Output the (x, y) coordinate of the center of the cell containing the given text.  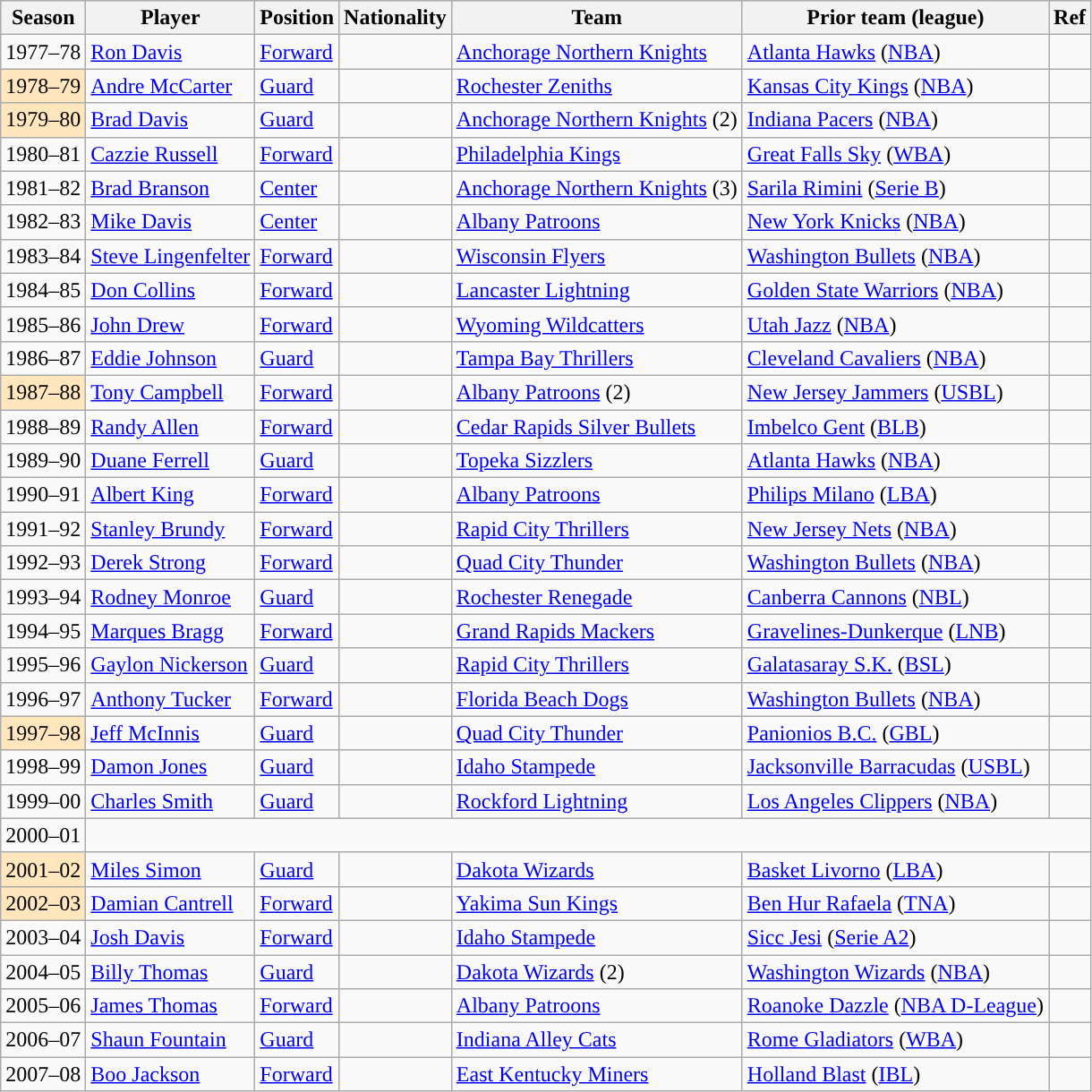
Boo Jackson (170, 1074)
2004–05 (43, 971)
New Jersey Nets (NBA) (895, 529)
Gravelines-Dunkerque (LNB) (895, 631)
Ref (1071, 18)
1997–98 (43, 733)
Season (43, 18)
Position (297, 18)
New Jersey Jammers (USBL) (895, 392)
Canberra Cannons (NBL) (895, 597)
1985–86 (43, 324)
Rome Gladiators (WBA) (895, 1040)
1999–00 (43, 801)
1987–88 (43, 392)
Cleveland Cavaliers (NBA) (895, 358)
1979–80 (43, 120)
Los Angeles Clippers (NBA) (895, 801)
Steve Lingenfelter (170, 256)
Josh Davis (170, 937)
Panionios B.C. (GBL) (895, 733)
1983–84 (43, 256)
1982–83 (43, 222)
Imbelco Gent (BLB) (895, 427)
Wyoming Wildcatters (596, 324)
Roanoke Dazzle (NBA D-League) (895, 1006)
Damon Jones (170, 767)
Ron Davis (170, 52)
1998–99 (43, 767)
Don Collins (170, 290)
Great Falls Sky (WBA) (895, 154)
Utah Jazz (NBA) (895, 324)
Cazzie Russell (170, 154)
Lancaster Lightning (596, 290)
Gaylon Nickerson (170, 665)
1978–79 (43, 86)
1995–96 (43, 665)
Anchorage Northern Knights (3) (596, 188)
1993–94 (43, 597)
Galatasaray S.K. (BSL) (895, 665)
Indiana Pacers (NBA) (895, 120)
Philips Milano (LBA) (895, 495)
Stanley Brundy (170, 529)
Wisconsin Flyers (596, 256)
1986–87 (43, 358)
1980–81 (43, 154)
Grand Rapids Mackers (596, 631)
2007–08 (43, 1074)
Billy Thomas (170, 971)
Florida Beach Dogs (596, 699)
Player (170, 18)
Rodney Monroe (170, 597)
Indiana Alley Cats (596, 1040)
Charles Smith (170, 801)
New York Knicks (NBA) (895, 222)
Rochester Zeniths (596, 86)
Basket Livorno (LBA) (895, 869)
Randy Allen (170, 427)
Tampa Bay Thrillers (596, 358)
Topeka Sizzlers (596, 461)
Sarila Rimini (Serie B) (895, 188)
Yakima Sun Kings (596, 903)
1977–78 (43, 52)
2003–04 (43, 937)
Holland Blast (IBL) (895, 1074)
Duane Ferrell (170, 461)
Anchorage Northern Knights (596, 52)
Jacksonville Barracudas (USBL) (895, 767)
2005–06 (43, 1006)
1988–89 (43, 427)
Ben Hur Rafaela (TNA) (895, 903)
Damian Cantrell (170, 903)
1990–91 (43, 495)
Cedar Rapids Silver Bullets (596, 427)
Washington Wizards (NBA) (895, 971)
1992–93 (43, 563)
Miles Simon (170, 869)
Brad Davis (170, 120)
Sicc Jesi (Serie A2) (895, 937)
1996–97 (43, 699)
Tony Campbell (170, 392)
Nationality (396, 18)
East Kentucky Miners (596, 1074)
1984–85 (43, 290)
Shaun Fountain (170, 1040)
Team (596, 18)
Eddie Johnson (170, 358)
1981–82 (43, 188)
Rockford Lightning (596, 801)
1994–95 (43, 631)
Dakota Wizards (2) (596, 971)
1991–92 (43, 529)
1989–90 (43, 461)
Marques Bragg (170, 631)
Philadelphia Kings (596, 154)
2001–02 (43, 869)
James Thomas (170, 1006)
Derek Strong (170, 563)
Andre McCarter (170, 86)
Rochester Renegade (596, 597)
Prior team (league) (895, 18)
Brad Branson (170, 188)
Albany Patroons (2) (596, 392)
Mike Davis (170, 222)
Anchorage Northern Knights (2) (596, 120)
2006–07 (43, 1040)
2002–03 (43, 903)
Jeff McInnis (170, 733)
Anthony Tucker (170, 699)
Dakota Wizards (596, 869)
John Drew (170, 324)
Kansas City Kings (NBA) (895, 86)
2000–01 (43, 835)
Albert King (170, 495)
Golden State Warriors (NBA) (895, 290)
